Search for the cell housing the specified text and yield its (x, y) center coordinate. 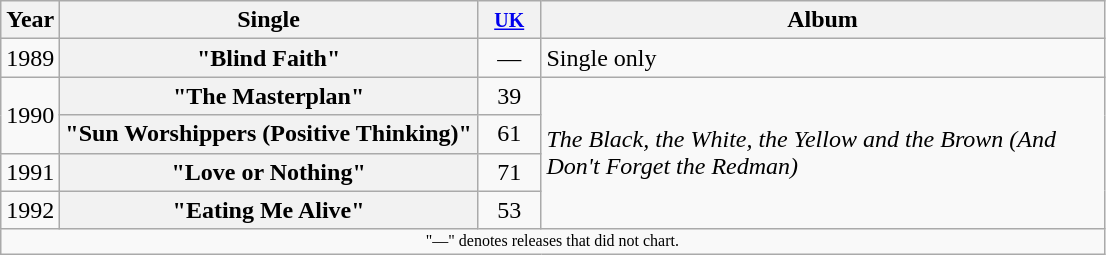
Year (30, 20)
"Eating Me Alive" (269, 210)
The Black, the White, the Yellow and the Brown (And Don't Forget the Redman) (822, 153)
1989 (30, 58)
UK (509, 20)
"Sun Worshippers (Positive Thinking)" (269, 134)
"Blind Faith" (269, 58)
39 (509, 96)
1992 (30, 210)
61 (509, 134)
"—" denotes releases that did not chart. (552, 241)
53 (509, 210)
Single only (822, 58)
1991 (30, 172)
Single (269, 20)
— (509, 58)
71 (509, 172)
1990 (30, 115)
Album (822, 20)
"Love or Nothing" (269, 172)
"The Masterplan" (269, 96)
